Detect which cell encompasses the target text, then output its (X, Y) center coordinate. 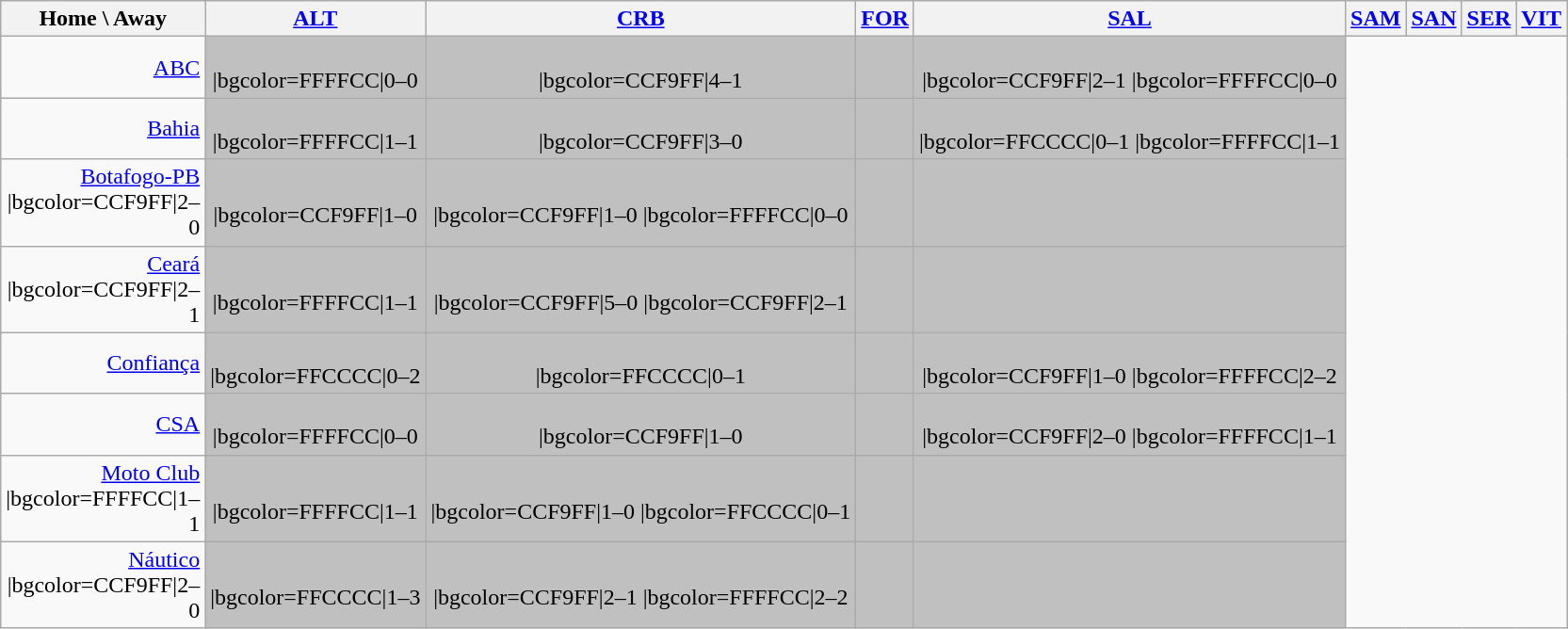
|bgcolor=CCF9FF|2–1 |bgcolor=FFFFCC|2–2 (640, 585)
Bahia (104, 128)
|bgcolor=FFCCCC|0–1 (640, 363)
|bgcolor=CCF9FF|3–0 (640, 128)
CRB (640, 19)
SER (1489, 19)
|bgcolor=FFCCCC|1–3 (315, 585)
|bgcolor=CCF9FF|2–0 |bgcolor=FFFFCC|1–1 (1129, 424)
ABC (104, 68)
Ceará|bgcolor=CCF9FF|2–1 (104, 289)
|bgcolor=CCF9FF|1–0 |bgcolor=FFCCCC|0–1 (640, 498)
ALT (315, 19)
FOR (885, 19)
SAL (1129, 19)
|bgcolor=CCF9FF|2–1 |bgcolor=FFFFCC|0–0 (1129, 68)
|bgcolor=FFCCCC|0–1 |bgcolor=FFFFCC|1–1 (1129, 128)
Moto Club|bgcolor=FFFFCC|1–1 (104, 498)
Náutico|bgcolor=CCF9FF|2–0 (104, 585)
CSA (104, 424)
|bgcolor=CCF9FF|5–0 |bgcolor=CCF9FF|2–1 (640, 289)
|bgcolor=CCF9FF|1–0 |bgcolor=FFFFCC|0–0 (640, 202)
VIT (1542, 19)
|bgcolor=CCF9FF|1–0 |bgcolor=FFFFCC|2–2 (1129, 363)
Home \ Away (104, 19)
|bgcolor=CCF9FF|4–1 (640, 68)
|bgcolor=FFCCCC|0–2 (315, 363)
Confiança (104, 363)
Botafogo-PB|bgcolor=CCF9FF|2–0 (104, 202)
SAN (1433, 19)
SAM (1376, 19)
